Find where the given text appears and provide that cell's center as [x, y] coordinate. 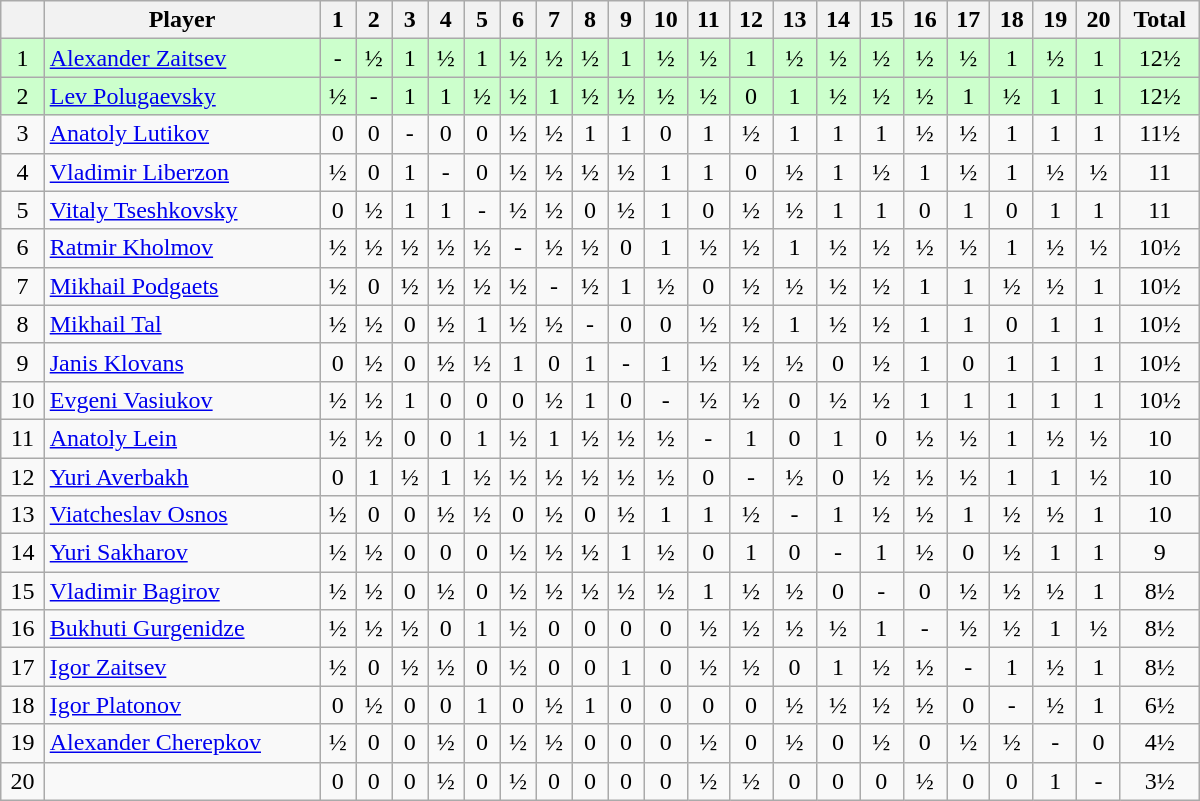
Janis Klovans [182, 362]
Vladimir Liberzon [182, 172]
Ratmir Kholmov [182, 248]
Mikhail Tal [182, 324]
Lev Polugaevsky [182, 96]
Viatcheslav Osnos [182, 515]
Igor Platonov [182, 705]
Anatoly Lutikov [182, 134]
6½ [1160, 705]
4½ [1160, 743]
Total [1160, 20]
Alexander Cherepkov [182, 743]
Anatoly Lein [182, 438]
Vitaly Tseshkovsky [182, 210]
Vladimir Bagirov [182, 591]
Yuri Sakharov [182, 553]
Player [182, 20]
3½ [1160, 781]
Yuri Averbakh [182, 477]
Alexander Zaitsev [182, 58]
Igor Zaitsev [182, 667]
Bukhuti Gurgenidze [182, 629]
Mikhail Podgaets [182, 286]
Evgeni Vasiukov [182, 400]
11½ [1160, 134]
